Detect which cell encompasses the target text, then output its (X, Y) center coordinate. 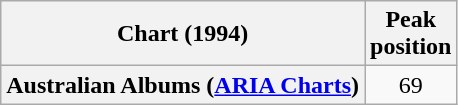
Chart (1994) (183, 34)
69 (411, 85)
Peakposition (411, 34)
Australian Albums (ARIA Charts) (183, 85)
